Determine the (x, y) coordinate at the center of the cell enclosing the given text.  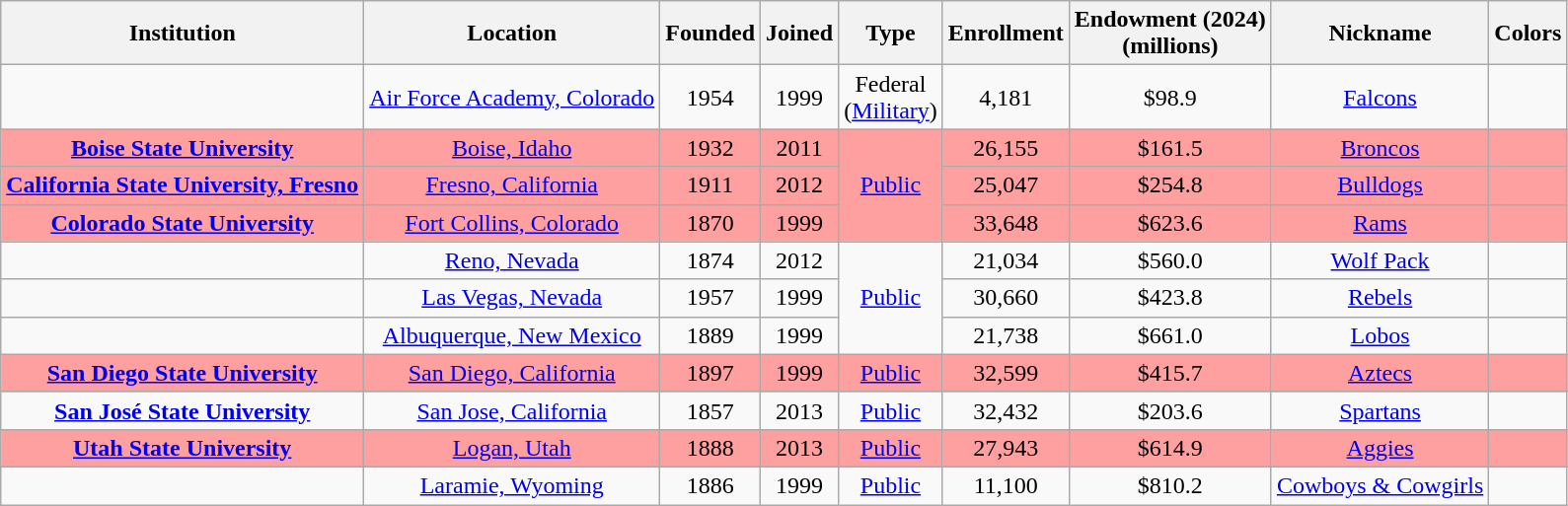
Institution (183, 34)
$560.0 (1170, 260)
1911 (710, 185)
Logan, Utah (512, 448)
Bulldogs (1380, 185)
$161.5 (1170, 148)
Colorado State University (183, 223)
$810.2 (1170, 485)
Cowboys & Cowgirls (1380, 485)
Enrollment (1006, 34)
Falcons (1380, 97)
Air Force Academy, Colorado (512, 97)
1889 (710, 335)
32,599 (1006, 373)
Founded (710, 34)
1857 (710, 410)
25,047 (1006, 185)
11,100 (1006, 485)
26,155 (1006, 148)
Wolf Pack (1380, 260)
San José State University (183, 410)
Nickname (1380, 34)
San Diego State University (183, 373)
Federal(Military) (891, 97)
Location (512, 34)
Colors (1528, 34)
21,034 (1006, 260)
Type (891, 34)
$254.8 (1170, 185)
$661.0 (1170, 335)
$423.8 (1170, 298)
San Diego, California (512, 373)
30,660 (1006, 298)
Lobos (1380, 335)
California State University, Fresno (183, 185)
Broncos (1380, 148)
Aggies (1380, 448)
$614.9 (1170, 448)
Aztecs (1380, 373)
Boise State University (183, 148)
1874 (710, 260)
2011 (799, 148)
Laramie, Wyoming (512, 485)
Rebels (1380, 298)
1870 (710, 223)
Spartans (1380, 410)
1954 (710, 97)
$415.7 (1170, 373)
1897 (710, 373)
21,738 (1006, 335)
Fresno, California (512, 185)
Utah State University (183, 448)
Reno, Nevada (512, 260)
33,648 (1006, 223)
Endowment (2024)(millions) (1170, 34)
1957 (710, 298)
Fort Collins, Colorado (512, 223)
1932 (710, 148)
1886 (710, 485)
San Jose, California (512, 410)
$203.6 (1170, 410)
Albuquerque, New Mexico (512, 335)
$623.6 (1170, 223)
Las Vegas, Nevada (512, 298)
1888 (710, 448)
$98.9 (1170, 97)
Rams (1380, 223)
Joined (799, 34)
32,432 (1006, 410)
4,181 (1006, 97)
27,943 (1006, 448)
Boise, Idaho (512, 148)
